Pinpoint the cell where the given text exists, returning its [x, y] midpoint coordinate. 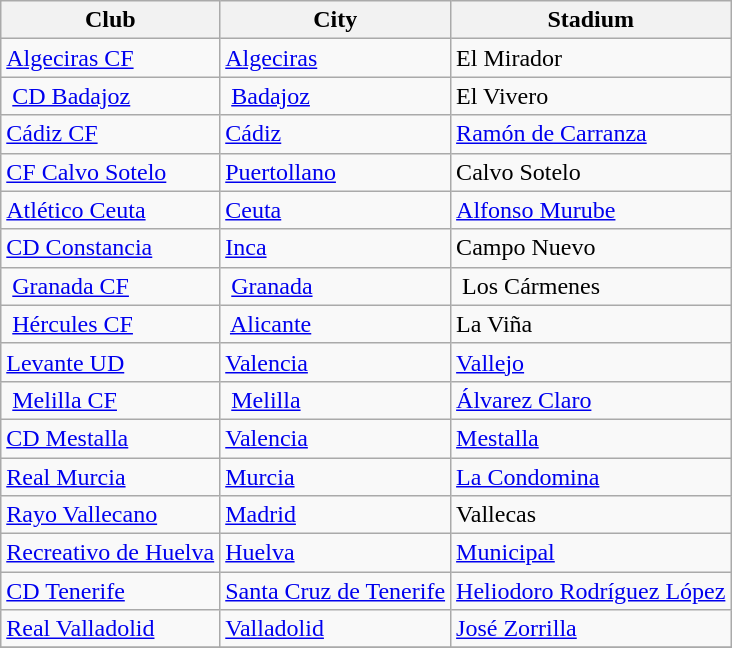
Cádiz [336, 134]
Inca [336, 248]
Los Cármenes [591, 286]
Levante UD [110, 362]
Algeciras CF [110, 58]
Madrid [336, 515]
Badajoz [336, 96]
Valladolid [336, 629]
Municipal [591, 553]
Puertollano [336, 172]
Santa Cruz de Tenerife [336, 591]
Heliodoro Rodríguez López [591, 591]
La Viña [591, 324]
Calvo Sotelo [591, 172]
El Vivero [591, 96]
Club [110, 20]
Campo Nuevo [591, 248]
CD Constancia [110, 248]
Álvarez Claro [591, 400]
Rayo Vallecano [110, 515]
Real Murcia [110, 477]
Ceuta [336, 210]
Ramón de Carranza [591, 134]
CF Calvo Sotelo [110, 172]
Alfonso Murube [591, 210]
Alicante [336, 324]
Algeciras [336, 58]
José Zorrilla [591, 629]
CD Tenerife [110, 591]
Melilla CF [110, 400]
La Condomina [591, 477]
Huelva [336, 553]
Mestalla [591, 438]
Murcia [336, 477]
Melilla [336, 400]
Atlético Ceuta [110, 210]
Vallejo [591, 362]
El Mirador [591, 58]
Vallecas [591, 515]
CD Badajoz [110, 96]
Granada CF [110, 286]
Real Valladolid [110, 629]
Stadium [591, 20]
Granada [336, 286]
CD Mestalla [110, 438]
Recreativo de Huelva [110, 553]
Hércules CF [110, 324]
Cádiz CF [110, 134]
City [336, 20]
